Capture the cell that displays the provided text and extract its (X, Y) central coordinate. 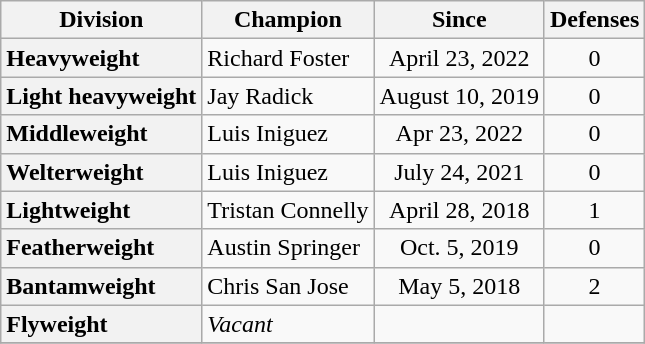
Apr 23, 2022 (459, 134)
May 5, 2018 (459, 286)
Champion (288, 20)
Vacant (288, 324)
July 24, 2021 (459, 172)
Since (459, 20)
Light heavyweight (102, 96)
April 28, 2018 (459, 210)
Featherweight (102, 248)
Defenses (594, 20)
Middleweight (102, 134)
Chris San Jose (288, 286)
April 23, 2022 (459, 58)
Welterweight (102, 172)
Oct. 5, 2019 (459, 248)
1 (594, 210)
Jay Radick (288, 96)
Heavyweight (102, 58)
Division (102, 20)
Flyweight (102, 324)
2 (594, 286)
Austin Springer (288, 248)
Bantamweight (102, 286)
Tristan Connelly (288, 210)
Richard Foster (288, 58)
Lightweight (102, 210)
August 10, 2019 (459, 96)
